Identify which cell holds the provided text, then report its (X, Y) central coordinate. 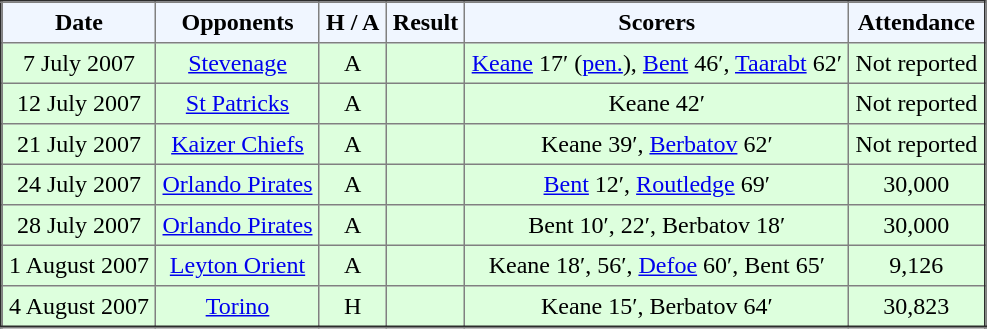
Result (426, 22)
Kaizer Chiefs (238, 144)
Opponents (238, 22)
Bent 12′, Routledge 69′ (657, 184)
Attendance (917, 22)
Stevenage (238, 63)
1 August 2007 (79, 265)
St Patricks (238, 103)
Keane 39′, Berbatov 62′ (657, 144)
Keane 42′ (657, 103)
21 July 2007 (79, 144)
Torino (238, 306)
Leyton Orient (238, 265)
H (352, 306)
Keane 17′ (pen.), Bent 46′, Taarabt 62′ (657, 63)
7 July 2007 (79, 63)
Bent 10′, 22′, Berbatov 18′ (657, 225)
9,126 (917, 265)
28 July 2007 (79, 225)
4 August 2007 (79, 306)
Scorers (657, 22)
24 July 2007 (79, 184)
H / A (352, 22)
Keane 15′, Berbatov 64′ (657, 306)
30,823 (917, 306)
Date (79, 22)
Keane 18′, 56′, Defoe 60′, Bent 65′ (657, 265)
12 July 2007 (79, 103)
